Return the (x, y) coordinate for the center point of the cell that contains the specified text.  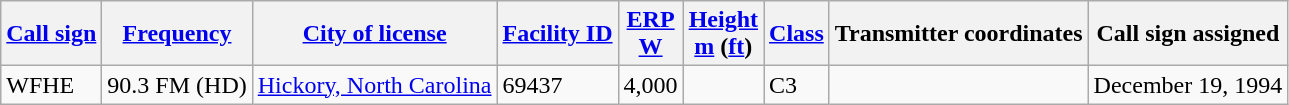
Call sign (52, 34)
69437 (558, 85)
Frequency (177, 34)
Facility ID (558, 34)
December 19, 1994 (1188, 85)
Class (797, 34)
Transmitter coordinates (958, 34)
90.3 FM (HD) (177, 85)
WFHE (52, 85)
Hickory, North Carolina (374, 85)
C3 (797, 85)
City of license (374, 34)
ERPW (650, 34)
Call sign assigned (1188, 34)
Heightm (ft) (723, 34)
4,000 (650, 85)
